For the text-containing cell, return its midpoint in [X, Y] coordinate format. 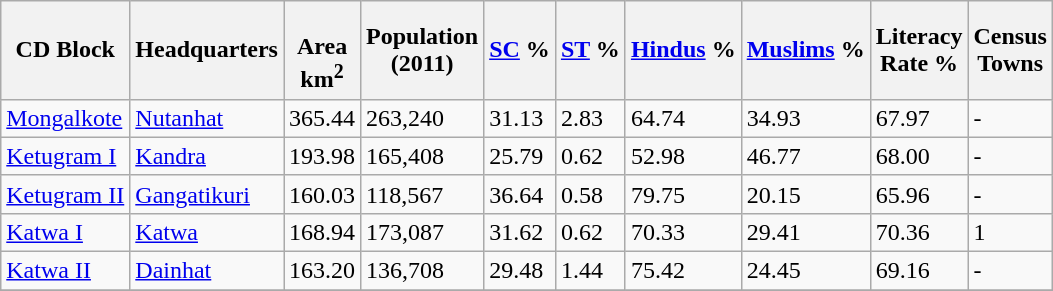
SC % [520, 50]
31.13 [520, 118]
263,240 [422, 118]
52.98 [683, 156]
Population(2011) [422, 50]
1.44 [590, 271]
Ketugram I [66, 156]
Areakm2 [322, 50]
163.20 [322, 271]
25.79 [520, 156]
31.62 [520, 232]
29.41 [806, 232]
365.44 [322, 118]
46.77 [806, 156]
Ketugram II [66, 194]
64.74 [683, 118]
Headquarters [207, 50]
Katwa I [66, 232]
168.94 [322, 232]
Kandra [207, 156]
Literacy Rate % [919, 50]
36.64 [520, 194]
20.15 [806, 194]
67.97 [919, 118]
Hindus % [683, 50]
70.36 [919, 232]
79.75 [683, 194]
Muslims % [806, 50]
Dainhat [207, 271]
Katwa [207, 232]
193.98 [322, 156]
34.93 [806, 118]
69.16 [919, 271]
CD Block [66, 50]
75.42 [683, 271]
0.58 [590, 194]
1 [1010, 232]
Nutanhat [207, 118]
118,567 [422, 194]
165,408 [422, 156]
24.45 [806, 271]
2.83 [590, 118]
Katwa II [66, 271]
65.96 [919, 194]
173,087 [422, 232]
Mongalkote [66, 118]
70.33 [683, 232]
CensusTowns [1010, 50]
136,708 [422, 271]
160.03 [322, 194]
Gangatikuri [207, 194]
68.00 [919, 156]
29.48 [520, 271]
ST % [590, 50]
